Search for the cell housing the specified text and yield its [X, Y] center coordinate. 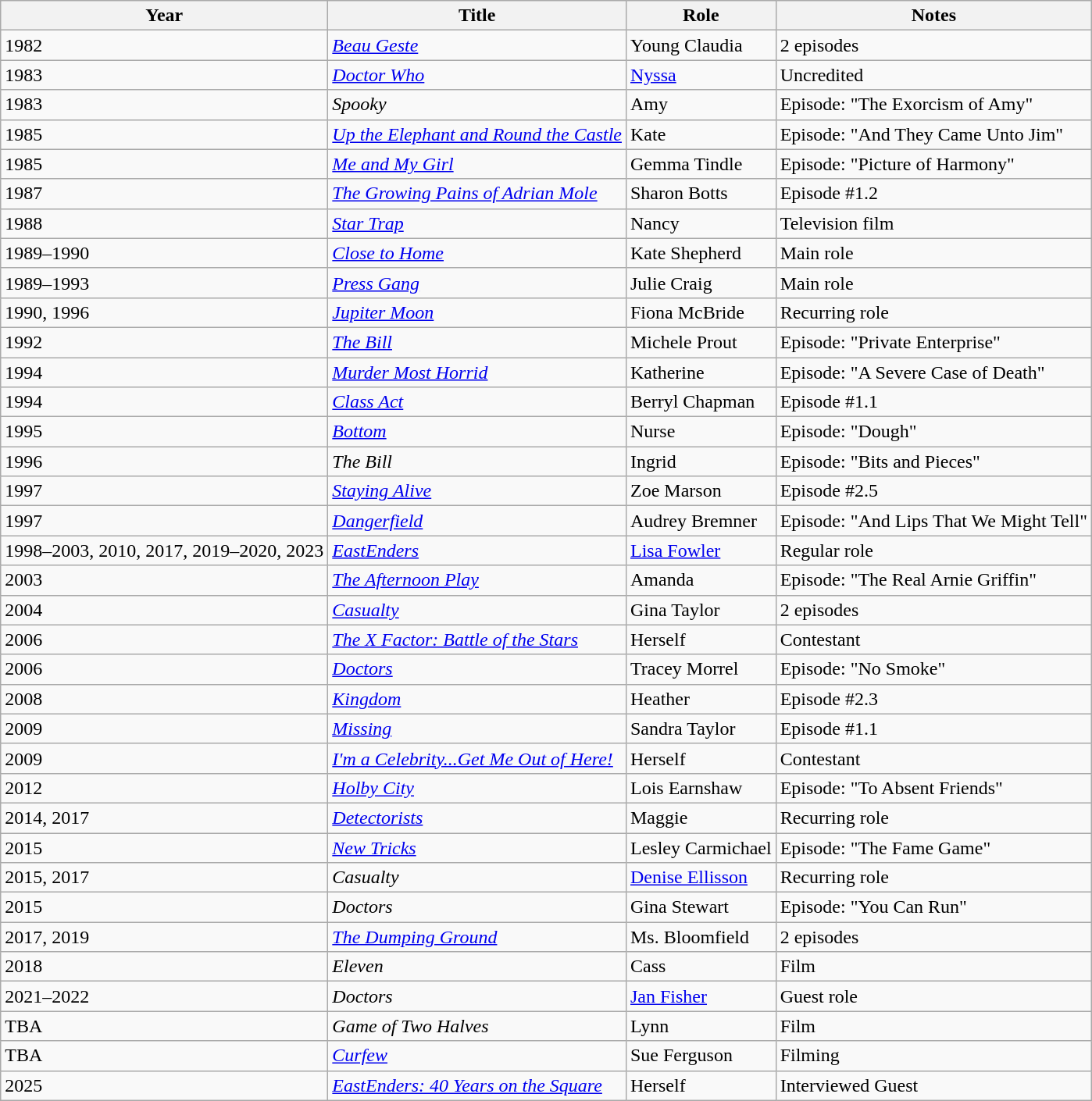
Episode: "You Can Run" [933, 907]
Notes [933, 16]
Cass [701, 967]
Nurse [701, 432]
Nyssa [701, 75]
Lesley Carmichael [701, 847]
Zoe Marson [701, 491]
EastEnders: 40 Years on the Square [477, 1085]
Close to Home [477, 253]
Guest role [933, 996]
Amanda [701, 580]
Staying Alive [477, 491]
Curfew [477, 1056]
Kate Shepherd [701, 253]
Year [164, 16]
Title [477, 16]
Interviewed Guest [933, 1085]
2025 [164, 1085]
Episode: "And They Came Unto Jim" [933, 134]
Television film [933, 223]
Beau Geste [477, 45]
Episode: "The Fame Game" [933, 847]
Denise Ellisson [701, 878]
Heather [701, 699]
2017, 2019 [164, 937]
Sue Ferguson [701, 1056]
EastEnders [477, 550]
Episode #2.3 [933, 699]
2021–2022 [164, 996]
Episode: "A Severe Case of Death" [933, 372]
Episode: "The Exorcism of Amy" [933, 105]
Episode: "The Real Arnie Griffin" [933, 580]
Episode #2.5 [933, 491]
Sharon Botts [701, 194]
Dangerfield [477, 521]
Up the Elephant and Round the Castle [477, 134]
The Growing Pains of Adrian Mole [477, 194]
1987 [164, 194]
Gemma Tindle [701, 164]
Audrey Bremner [701, 521]
Regular role [933, 550]
2018 [164, 967]
Bottom [477, 432]
Ingrid [701, 461]
Episode: "And Lips That We Might Tell" [933, 521]
Lisa Fowler [701, 550]
Fiona McBride [701, 312]
Lois Earnshaw [701, 788]
Episode: "To Absent Friends" [933, 788]
2003 [164, 580]
New Tricks [477, 847]
Detectorists [477, 818]
Doctor Who [477, 75]
1990, 1996 [164, 312]
1995 [164, 432]
Episode: "Private Enterprise" [933, 342]
2015, 2017 [164, 878]
Role [701, 16]
Amy [701, 105]
Young Claudia [701, 45]
Katherine [701, 372]
Gina Stewart [701, 907]
Maggie [701, 818]
Jupiter Moon [477, 312]
1998–2003, 2010, 2017, 2019–2020, 2023 [164, 550]
1996 [164, 461]
Me and My Girl [477, 164]
1989–1990 [164, 253]
I'm a Celebrity...Get Me Out of Here! [477, 758]
Kingdom [477, 699]
Episode: "Bits and Pieces" [933, 461]
Sandra Taylor [701, 729]
Episode #1.2 [933, 194]
1989–1993 [164, 283]
Michele Prout [701, 342]
Murder Most Horrid [477, 372]
Episode: "No Smoke" [933, 669]
Missing [477, 729]
Episode: "Dough" [933, 432]
Episode: "Picture of Harmony" [933, 164]
Nancy [701, 223]
Ms. Bloomfield [701, 937]
Kate [701, 134]
1992 [164, 342]
Filming [933, 1056]
2012 [164, 788]
Julie Craig [701, 283]
Press Gang [477, 283]
Gina Taylor [701, 610]
The X Factor: Battle of the Stars [477, 640]
The Afternoon Play [477, 580]
Class Act [477, 402]
2008 [164, 699]
Star Trap [477, 223]
Eleven [477, 967]
Jan Fisher [701, 996]
Game of Two Halves [477, 1026]
Holby City [477, 788]
2014, 2017 [164, 818]
Lynn [701, 1026]
Berryl Chapman [701, 402]
Spooky [477, 105]
Tracey Morrel [701, 669]
1982 [164, 45]
The Dumping Ground [477, 937]
Uncredited [933, 75]
1988 [164, 223]
2004 [164, 610]
